Search for the cell housing the specified text and yield its (X, Y) center coordinate. 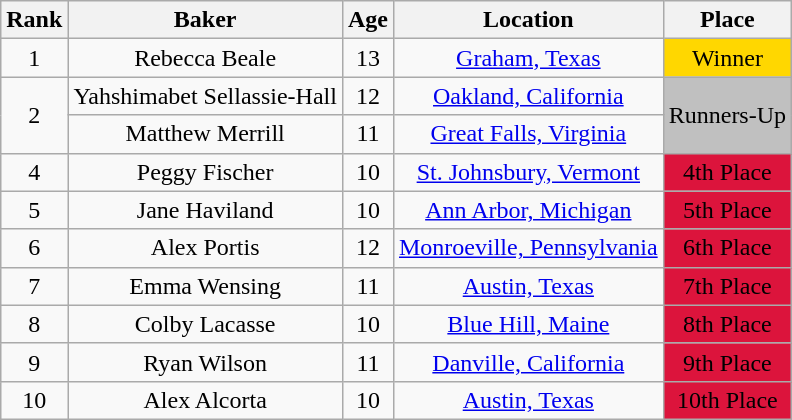
Great Falls, Virginia (528, 134)
Emma Wensing (206, 286)
Yahshimabet Sellassie-Hall (206, 96)
9 (34, 362)
Place (727, 20)
Oakland, California (528, 96)
Runners-Up (727, 115)
Colby Lacasse (206, 324)
Rebecca Beale (206, 58)
1 (34, 58)
13 (368, 58)
4th Place (727, 172)
7 (34, 286)
Monroeville, Pennsylvania (528, 248)
Alex Portis (206, 248)
Peggy Fischer (206, 172)
Danville, California (528, 362)
5th Place (727, 210)
Alex Alcorta (206, 400)
9th Place (727, 362)
2 (34, 115)
Winner (727, 58)
10th Place (727, 400)
6 (34, 248)
Matthew Merrill (206, 134)
4 (34, 172)
5 (34, 210)
Jane Haviland (206, 210)
Ryan Wilson (206, 362)
8 (34, 324)
Ann Arbor, Michigan (528, 210)
Baker (206, 20)
Rank (34, 20)
6th Place (727, 248)
Graham, Texas (528, 58)
Blue Hill, Maine (528, 324)
7th Place (727, 286)
Age (368, 20)
Location (528, 20)
St. Johnsbury, Vermont (528, 172)
8th Place (727, 324)
